Locate the cell with the specified text and output its (X, Y) center coordinate. 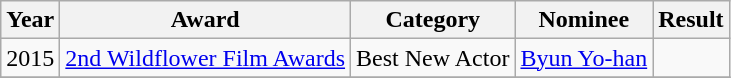
Year (30, 20)
Nominee (584, 20)
Award (206, 20)
Category (433, 20)
Result (691, 20)
Best New Actor (433, 58)
2nd Wildflower Film Awards (206, 58)
Byun Yo-han (584, 58)
2015 (30, 58)
